Search for the cell housing the specified text and yield its (X, Y) center coordinate. 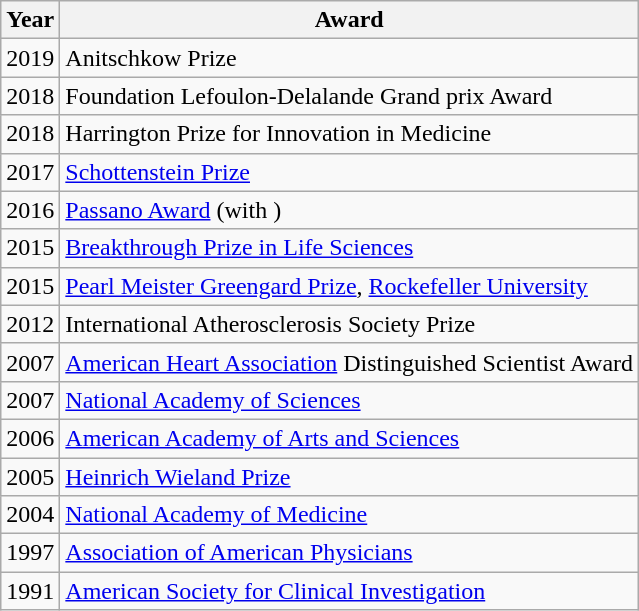
American Academy of Arts and Sciences (350, 438)
American Heart Association Distinguished Scientist Award (350, 362)
2006 (30, 438)
Year (30, 20)
Pearl Meister Greengard Prize, Rockefeller University (350, 286)
Heinrich Wieland Prize (350, 477)
2012 (30, 324)
Harrington Prize for Innovation in Medicine (350, 134)
National Academy of Sciences (350, 400)
2016 (30, 210)
International Atherosclerosis Society Prize (350, 324)
1997 (30, 553)
Foundation Lefoulon-Delalande Grand prix Award (350, 96)
2017 (30, 172)
National Academy of Medicine (350, 515)
1991 (30, 591)
2019 (30, 58)
Association of American Physicians (350, 553)
American Society for Clinical Investigation (350, 591)
2004 (30, 515)
Schottenstein Prize (350, 172)
Award (350, 20)
2005 (30, 477)
Passano Award (with ) (350, 210)
Breakthrough Prize in Life Sciences (350, 248)
Anitschkow Prize (350, 58)
